Extract the [x, y] coordinate from the center of the cell holding the provided text.  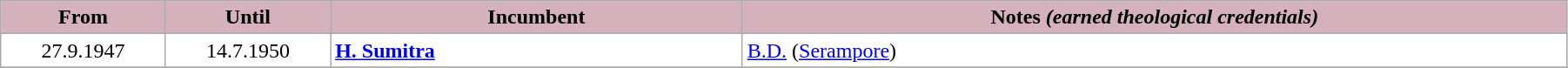
14.7.1950 [247, 51]
Until [247, 17]
H. Sumitra [537, 51]
Incumbent [537, 17]
From [84, 17]
B.D. (Serampore) [1154, 51]
Notes (earned theological credentials) [1154, 17]
27.9.1947 [84, 51]
